Return the (X, Y) coordinate for the center point of the cell that contains the specified text.  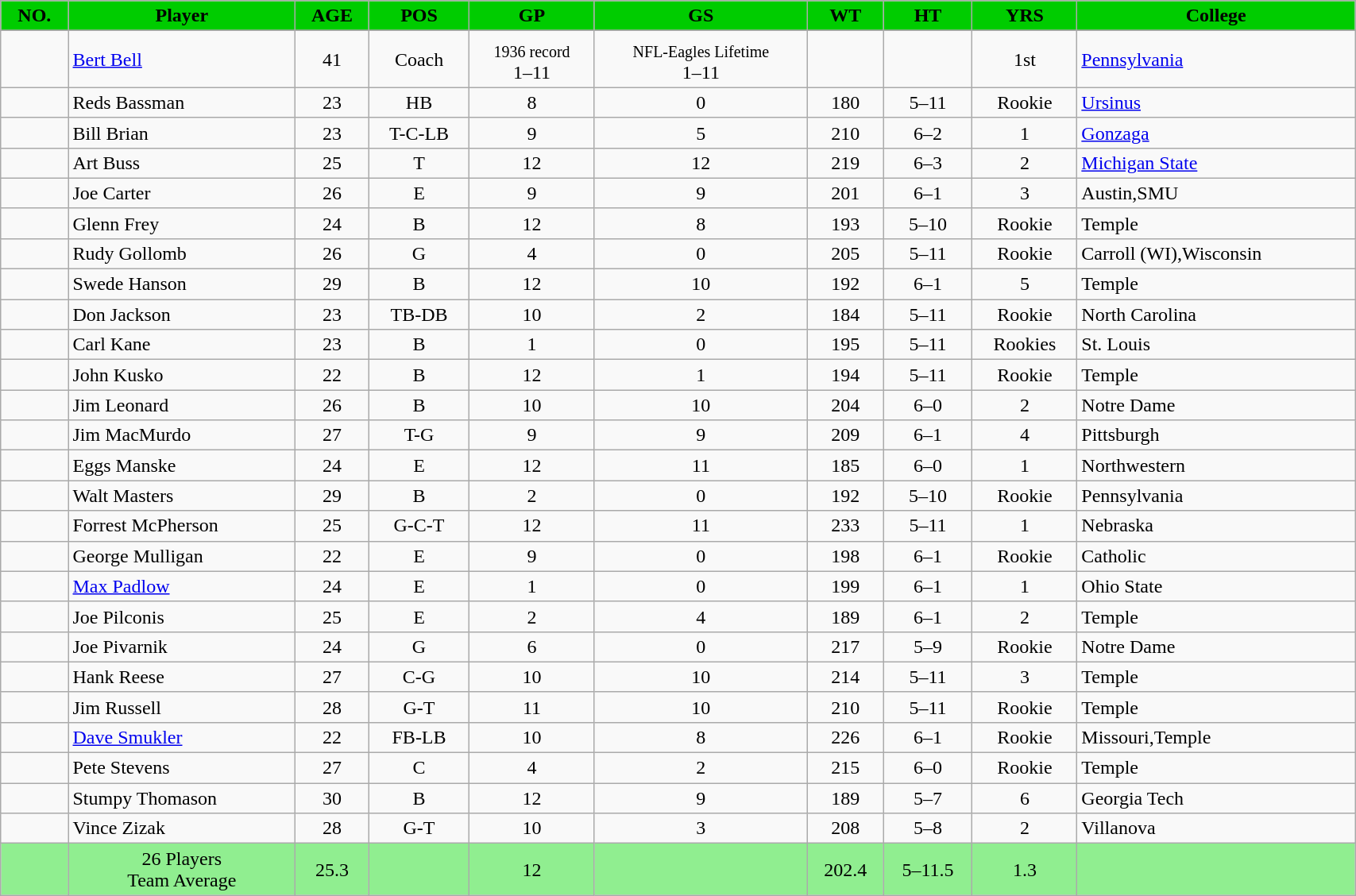
NFL-Eagles Lifetime1–11 (701, 59)
Pittsburgh (1216, 435)
FB-LB (419, 737)
John Kusko (182, 375)
184 (846, 315)
George Mulligan (182, 556)
NO. (35, 16)
5–7 (928, 798)
204 (846, 405)
Jim Russell (182, 707)
5–8 (928, 828)
199 (846, 586)
195 (846, 345)
Swede Hanson (182, 284)
St. Louis (1216, 345)
26 Players Team Average (182, 869)
College (1216, 16)
C (419, 768)
T-G (419, 435)
Ursinus (1216, 102)
Jim MacMurdo (182, 435)
193 (846, 223)
Missouri,Temple (1216, 737)
Carl Kane (182, 345)
1.3 (1025, 869)
Catholic (1216, 556)
Hank Reese (182, 677)
Max Padlow (182, 586)
YRS (1025, 16)
1936 record1–11 (532, 59)
Art Buss (182, 163)
AGE (332, 16)
Villanova (1216, 828)
Joe Pilconis (182, 616)
205 (846, 253)
209 (846, 435)
Dave Smukler (182, 737)
Northwestern (1216, 465)
Walt Masters (182, 496)
North Carolina (1216, 315)
Stumpy Thomason (182, 798)
5–11.5 (928, 869)
Ohio State (1216, 586)
Bill Brian (182, 133)
Jim Leonard (182, 405)
Bert Bell (182, 59)
Pete Stevens (182, 768)
Forrest McPherson (182, 526)
198 (846, 556)
TB-DB (419, 315)
226 (846, 737)
Coach (419, 59)
194 (846, 375)
Austin,SMU (1216, 193)
Eggs Manske (182, 465)
Georgia Tech (1216, 798)
Glenn Frey (182, 223)
HT (928, 16)
202.4 (846, 869)
C-G (419, 677)
T-C-LB (419, 133)
POS (419, 16)
Gonzaga (1216, 133)
Player (182, 16)
GS (701, 16)
214 (846, 677)
WT (846, 16)
Vince Zizak (182, 828)
201 (846, 193)
Joe Pivarnik (182, 647)
208 (846, 828)
Rookies (1025, 345)
Nebraska (1216, 526)
215 (846, 768)
G-C-T (419, 526)
Don Jackson (182, 315)
Joe Carter (182, 193)
HB (419, 102)
180 (846, 102)
217 (846, 647)
233 (846, 526)
6–2 (928, 133)
30 (332, 798)
Michigan State (1216, 163)
T (419, 163)
6–3 (928, 163)
1st (1025, 59)
Reds Bassman (182, 102)
185 (846, 465)
Carroll (WI),Wisconsin (1216, 253)
41 (332, 59)
219 (846, 163)
GP (532, 16)
5–9 (928, 647)
Rudy Gollomb (182, 253)
25.3 (332, 869)
